Locate the cell with the specified text and output its (x, y) center coordinate. 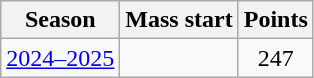
Points (276, 20)
Mass start (179, 20)
247 (276, 58)
Season (60, 20)
2024–2025 (60, 58)
